Find where the given text appears and provide that cell's center as (X, Y) coordinate. 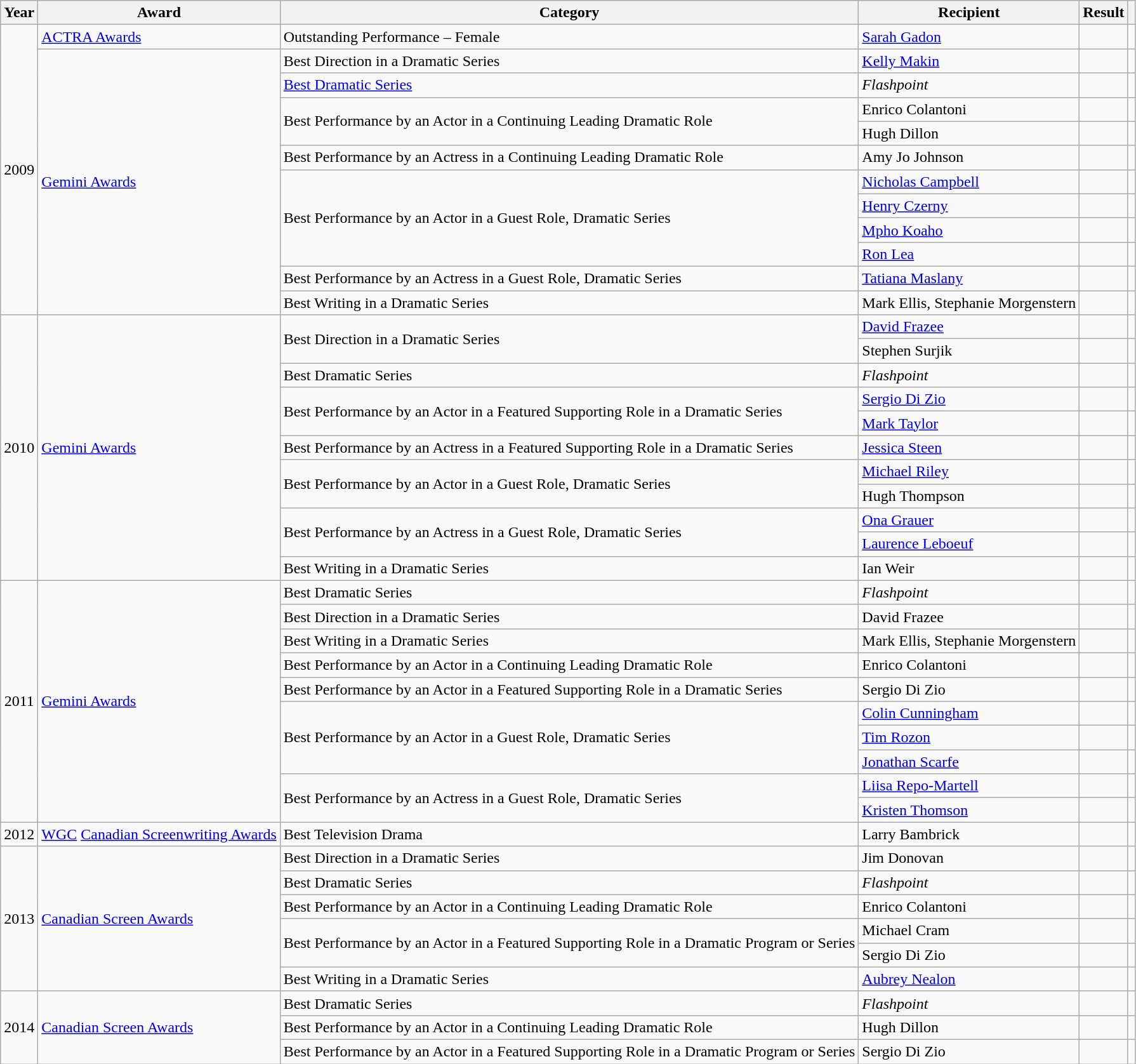
Henry Czerny (969, 206)
Michael Riley (969, 472)
Ron Lea (969, 254)
Award (159, 13)
WGC Canadian Screenwriting Awards (159, 834)
Colin Cunningham (969, 714)
Best Performance by an Actress in a Continuing Leading Dramatic Role (569, 157)
Ona Grauer (969, 520)
Outstanding Performance – Female (569, 37)
2010 (19, 448)
ACTRA Awards (159, 37)
Liisa Repo-Martell (969, 786)
Jessica Steen (969, 448)
Nicholas Campbell (969, 182)
Recipient (969, 13)
Amy Jo Johnson (969, 157)
Hugh Thompson (969, 496)
Ian Weir (969, 568)
Aubrey Nealon (969, 979)
Year (19, 13)
Mark Taylor (969, 423)
Laurence Leboeuf (969, 544)
Best Television Drama (569, 834)
Sarah Gadon (969, 37)
Category (569, 13)
Tatiana Maslany (969, 278)
Jonathan Scarfe (969, 762)
2009 (19, 170)
Stephen Surjik (969, 351)
Michael Cram (969, 931)
Larry Bambrick (969, 834)
Mpho Koaho (969, 230)
Tim Rozon (969, 738)
2012 (19, 834)
2013 (19, 919)
Result (1104, 13)
Kristen Thomson (969, 810)
Best Performance by an Actress in a Featured Supporting Role in a Dramatic Series (569, 448)
Jim Donovan (969, 858)
2014 (19, 1027)
Kelly Makin (969, 61)
2011 (19, 701)
